Capture the cell that displays the provided text and extract its [X, Y] central coordinate. 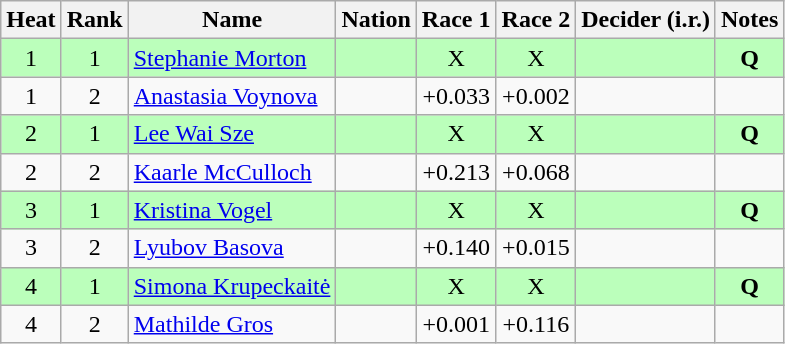
Kristina Vogel [232, 210]
+0.116 [536, 324]
+0.002 [536, 96]
Lyubov Basova [232, 248]
Stephanie Morton [232, 58]
Anastasia Voynova [232, 96]
+0.033 [456, 96]
Mathilde Gros [232, 324]
Nation [376, 20]
Notes [749, 20]
Simona Krupeckaitė [232, 286]
Race 1 [456, 20]
Decider (i.r.) [646, 20]
+0.213 [456, 172]
+0.015 [536, 248]
Lee Wai Sze [232, 134]
Heat [31, 20]
Name [232, 20]
+0.068 [536, 172]
Kaarle McCulloch [232, 172]
+0.140 [456, 248]
+0.001 [456, 324]
Rank [94, 20]
Race 2 [536, 20]
